Find where the given text appears and provide that cell's center as [X, Y] coordinate. 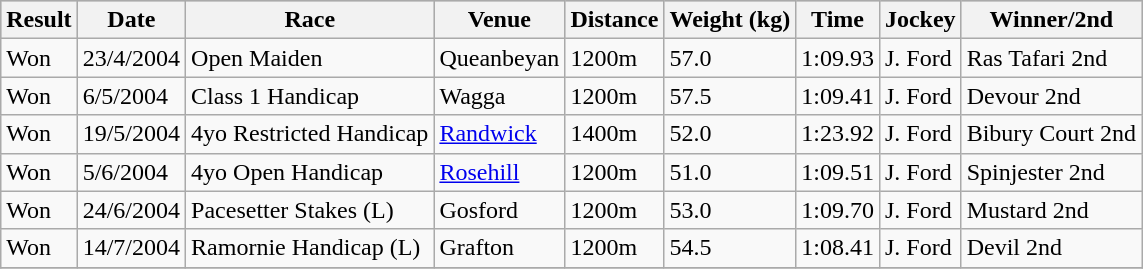
Open Maiden [310, 58]
Pacesetter Stakes (L) [310, 210]
Time [838, 20]
14/7/2004 [131, 248]
Queanbeyan [500, 58]
Grafton [500, 248]
51.0 [730, 172]
Randwick [500, 134]
19/5/2004 [131, 134]
Wagga [500, 96]
53.0 [730, 210]
Weight (kg) [730, 20]
Jockey [920, 20]
4yo Restricted Handicap [310, 134]
Mustard 2nd [1051, 210]
1400m [614, 134]
1:23.92 [838, 134]
Race [310, 20]
Ras Tafari 2nd [1051, 58]
Devil 2nd [1051, 248]
23/4/2004 [131, 58]
24/6/2004 [131, 210]
Winner/2nd [1051, 20]
1:09.51 [838, 172]
6/5/2004 [131, 96]
5/6/2004 [131, 172]
57.5 [730, 96]
Bibury Court 2nd [1051, 134]
Rosehill [500, 172]
Gosford [500, 210]
54.5 [730, 248]
1:09.93 [838, 58]
Devour 2nd [1051, 96]
52.0 [730, 134]
Venue [500, 20]
1:09.70 [838, 210]
1:09.41 [838, 96]
Class 1 Handicap [310, 96]
Distance [614, 20]
Date [131, 20]
1:08.41 [838, 248]
57.0 [730, 58]
Result [39, 20]
4yo Open Handicap [310, 172]
Ramornie Handicap (L) [310, 248]
Spinjester 2nd [1051, 172]
